Provide the [x, y] coordinate of the cell's center where the given text is located.  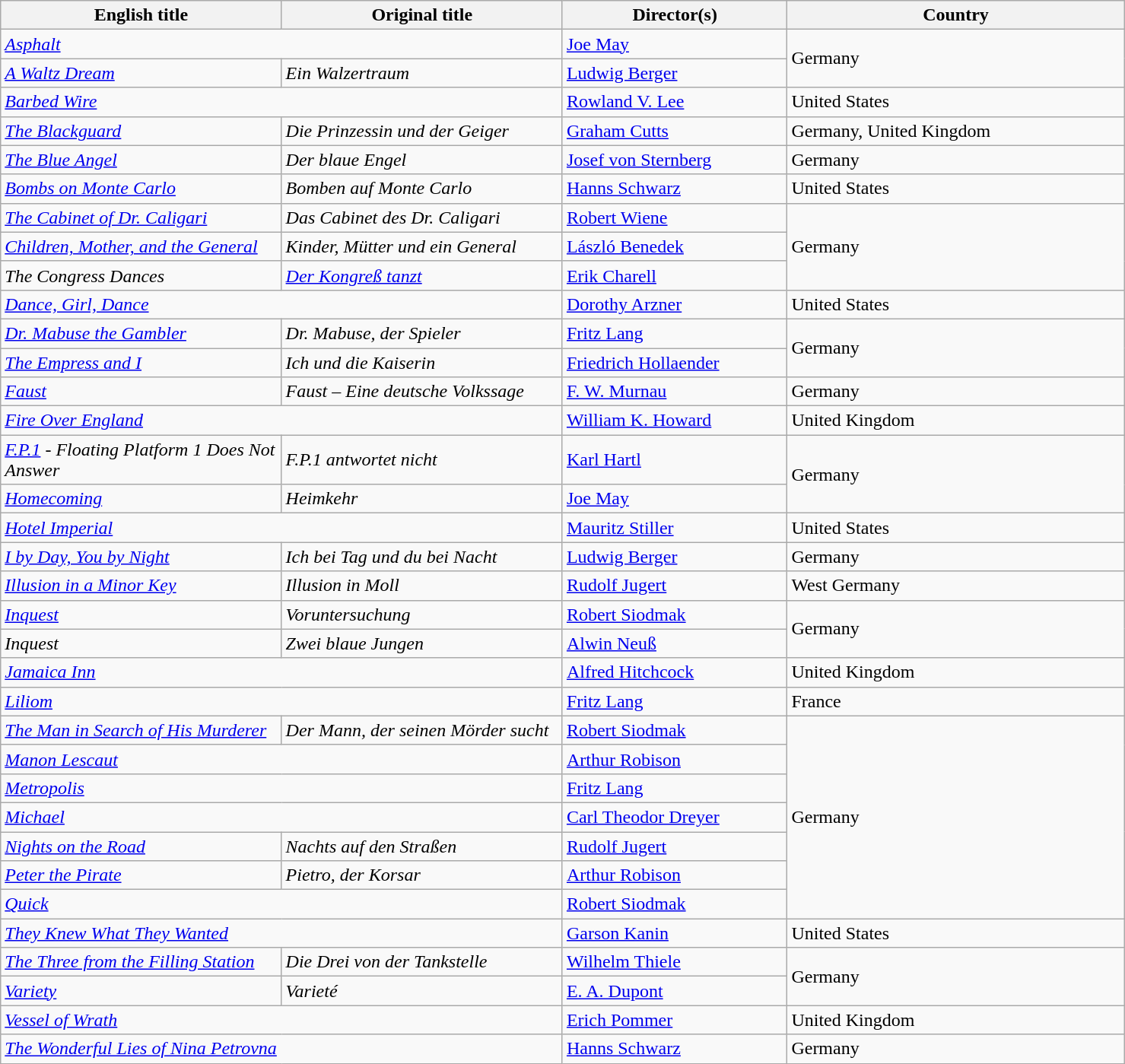
Michael [281, 817]
Jamaica Inn [281, 672]
Graham Cutts [674, 131]
Kinder, Mütter und ein General [421, 246]
Varieté [421, 991]
The Congress Dances [141, 275]
Garson Kanin [674, 933]
Zwei blaue Jungen [421, 643]
Director(s) [674, 15]
I by Day, You by Night [141, 557]
Dr. Mabuse, der Spieler [421, 333]
Der Mann, der seinen Mörder sucht [421, 730]
Voruntersuchung [421, 615]
France [955, 701]
Ich bei Tag und du bei Nacht [421, 557]
Germany, United Kingdom [955, 131]
Dance, Girl, Dance [281, 304]
Ein Walzertraum [421, 73]
Die Drei von der Tankstelle [421, 962]
West Germany [955, 586]
Rowland V. Lee [674, 102]
Illusion in Moll [421, 586]
Die Prinzessin und der Geiger [421, 131]
F.P.1 antwortet nicht [421, 459]
Hotel Imperial [281, 528]
The Cabinet of Dr. Caligari [141, 218]
Nights on the Road [141, 846]
Manon Lescaut [281, 759]
The Blackguard [141, 131]
Illusion in a Minor Key [141, 586]
Vessel of Wrath [281, 1020]
Nachts auf den Straßen [421, 846]
F. W. Murnau [674, 392]
Fire Over England [281, 421]
Metropolis [281, 788]
Ich und die Kaiserin [421, 363]
Erik Charell [674, 275]
Variety [141, 991]
Alfred Hitchcock [674, 672]
László Benedek [674, 246]
Karl Hartl [674, 459]
Peter the Pirate [141, 875]
Dr. Mabuse the Gambler [141, 333]
Der blaue Engel [421, 160]
Country [955, 15]
E. A. Dupont [674, 991]
Erich Pommer [674, 1020]
The Wonderful Lies of Nina Petrovna [281, 1049]
Liliom [281, 701]
Original title [421, 15]
The Empress and I [141, 363]
Asphalt [281, 44]
Robert Wiene [674, 218]
Das Cabinet des Dr. Caligari [421, 218]
Carl Theodor Dreyer [674, 817]
Josef von Sternberg [674, 160]
William K. Howard [674, 421]
The Man in Search of His Murderer [141, 730]
Quick [281, 904]
A Waltz Dream [141, 73]
Friedrich Hollaender [674, 363]
Bomben auf Monte Carlo [421, 189]
Wilhelm Thiele [674, 962]
Dorothy Arzner [674, 304]
Children, Mother, and the General [141, 246]
They Knew What They Wanted [281, 933]
The Three from the Filling Station [141, 962]
F.P.1 - Floating Platform 1 Does Not Answer [141, 459]
Pietro, der Korsar [421, 875]
Faust – Eine deutsche Volkssage [421, 392]
Mauritz Stiller [674, 528]
Homecoming [141, 499]
The Blue Angel [141, 160]
Bombs on Monte Carlo [141, 189]
Barbed Wire [281, 102]
Heimkehr [421, 499]
English title [141, 15]
Faust [141, 392]
Der Kongreß tanzt [421, 275]
Alwin Neuß [674, 643]
